Scan for the cell matching the given text and deliver its [X, Y] coordinate at center. 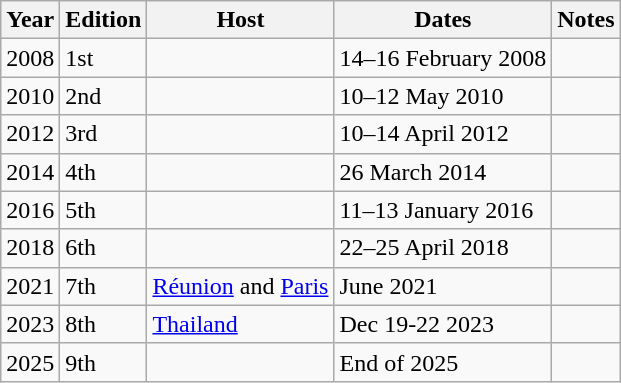
5th [104, 210]
Notes [586, 20]
2014 [30, 172]
22–25 April 2018 [443, 248]
8th [104, 324]
June 2021 [443, 286]
2nd [104, 96]
2018 [30, 248]
10–14 April 2012 [443, 134]
2023 [30, 324]
End of 2025 [443, 362]
2016 [30, 210]
11–13 January 2016 [443, 210]
Dates [443, 20]
3rd [104, 134]
2021 [30, 286]
2012 [30, 134]
14–16 February 2008 [443, 58]
2025 [30, 362]
Edition [104, 20]
4th [104, 172]
7th [104, 286]
Thailand [240, 324]
Dec 19-22 2023 [443, 324]
2010 [30, 96]
1st [104, 58]
2008 [30, 58]
26 March 2014 [443, 172]
Host [240, 20]
Réunion and Paris [240, 286]
Year [30, 20]
10–12 May 2010 [443, 96]
9th [104, 362]
6th [104, 248]
